From the cell containing the given text, extract its center point as [X, Y] coordinate. 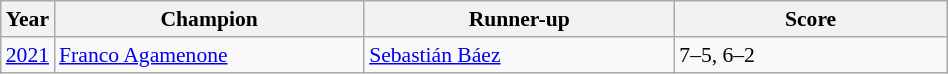
Runner-up [519, 19]
2021 [28, 55]
7–5, 6–2 [810, 55]
Sebastián Báez [519, 55]
Champion [209, 19]
Franco Agamenone [209, 55]
Score [810, 19]
Year [28, 19]
